Return the [X, Y] coordinate for the center point of the cell that contains the specified text.  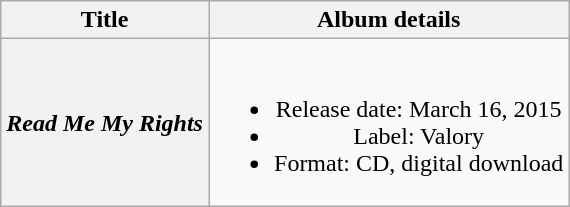
Release date: March 16, 2015Label: ValoryFormat: CD, digital download [388, 122]
Album details [388, 20]
Read Me My Rights [105, 122]
Title [105, 20]
